Return [x, y] of the center of cell containing provided text 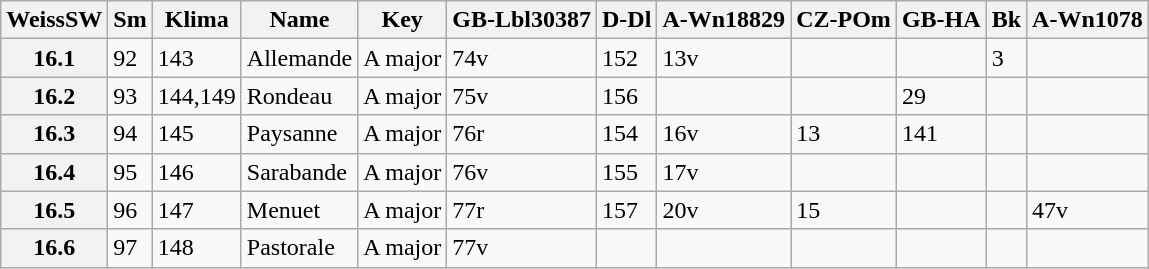
16.3 [54, 134]
GB-HA [941, 20]
20v [724, 210]
3 [1006, 58]
Klima [196, 20]
75v [522, 96]
147 [196, 210]
148 [196, 248]
16.6 [54, 248]
146 [196, 172]
CZ-POm [844, 20]
15 [844, 210]
Key [402, 20]
Allemande [299, 58]
141 [941, 134]
145 [196, 134]
13v [724, 58]
92 [130, 58]
WeissSW [54, 20]
16v [724, 134]
76v [522, 172]
Name [299, 20]
76r [522, 134]
143 [196, 58]
144,149 [196, 96]
94 [130, 134]
Menuet [299, 210]
Sarabande [299, 172]
47v [1088, 210]
16.2 [54, 96]
D-Dl [627, 20]
74v [522, 58]
155 [627, 172]
16.4 [54, 172]
157 [627, 210]
77v [522, 248]
17v [724, 172]
154 [627, 134]
95 [130, 172]
16.5 [54, 210]
Sm [130, 20]
93 [130, 96]
29 [941, 96]
Paysanne [299, 134]
16.1 [54, 58]
156 [627, 96]
97 [130, 248]
Bk [1006, 20]
A-Wn1078 [1088, 20]
A-Wn18829 [724, 20]
96 [130, 210]
Rondeau [299, 96]
152 [627, 58]
Pastorale [299, 248]
13 [844, 134]
GB-Lbl30387 [522, 20]
77r [522, 210]
